Search for the cell housing the specified text and yield its [x, y] center coordinate. 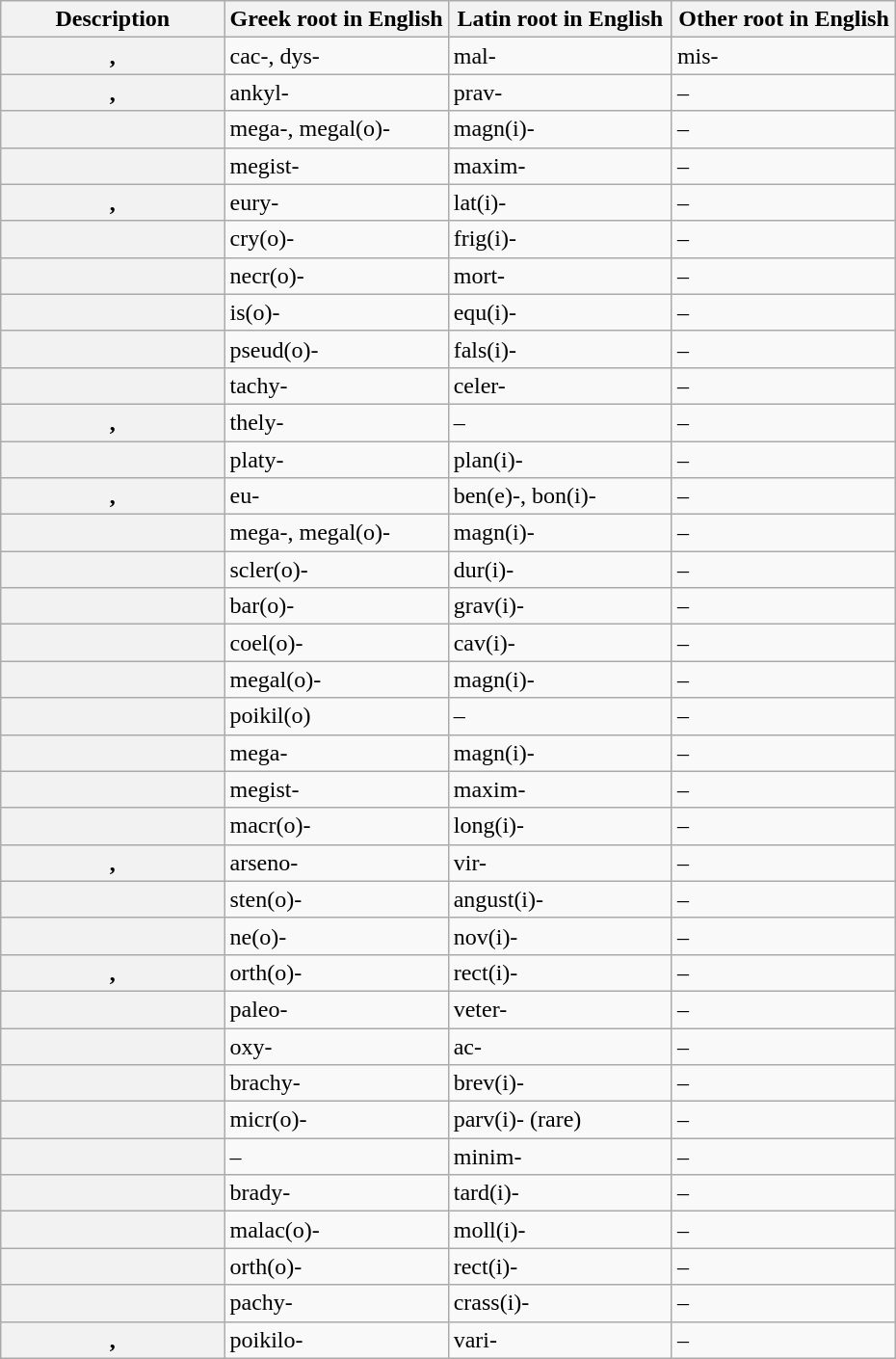
cav(i)- [560, 643]
platy- [336, 460]
grav(i)- [560, 606]
coel(o)- [336, 643]
mort- [560, 276]
eu- [336, 496]
tard(i)- [560, 1193]
lat(i)- [560, 202]
cry(o)- [336, 239]
crass(i)- [560, 1303]
dur(i)- [560, 570]
plan(i)- [560, 460]
fals(i)- [560, 349]
is(o)- [336, 312]
ankyl- [336, 93]
vari- [560, 1340]
Latin root in English [560, 19]
ben(e)-, bon(i)- [560, 496]
macr(o)- [336, 826]
prav- [560, 93]
bar(o)- [336, 606]
poikilo- [336, 1340]
angust(i)- [560, 899]
nov(i)- [560, 936]
arseno- [336, 863]
paleo- [336, 1009]
thely- [336, 422]
minim- [560, 1157]
eury- [336, 202]
ac- [560, 1046]
Other root in English [783, 19]
veter- [560, 1009]
sten(o)- [336, 899]
frig(i)- [560, 239]
brachy- [336, 1083]
malac(o)- [336, 1230]
brady- [336, 1193]
ne(o)- [336, 936]
brev(i)- [560, 1083]
tachy- [336, 386]
pseud(o)- [336, 349]
moll(i)- [560, 1230]
necr(o)- [336, 276]
equ(i)- [560, 312]
micr(o)- [336, 1120]
pachy- [336, 1303]
oxy- [336, 1046]
parv(i)- (rare) [560, 1120]
megal(o)- [336, 679]
mis- [783, 56]
long(i)- [560, 826]
poikil(o) [336, 716]
Greek root in English [336, 19]
mega- [336, 753]
cac-, dys- [336, 56]
vir- [560, 863]
scler(o)- [336, 570]
mal- [560, 56]
Description [113, 19]
celer- [560, 386]
